Scan for the cell matching the given text and deliver its (x, y) coordinate at center. 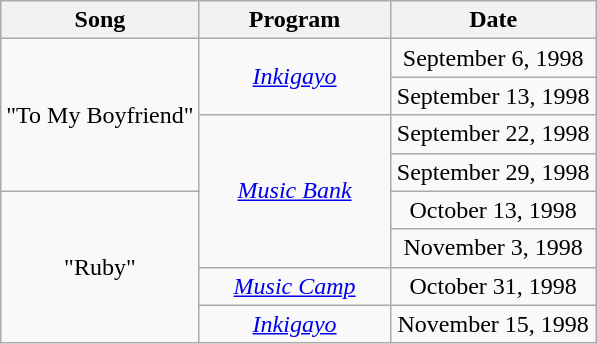
September 22, 1998 (493, 134)
Song (100, 20)
November 15, 1998 (493, 324)
September 29, 1998 (493, 172)
September 6, 1998 (493, 58)
October 13, 1998 (493, 210)
"To My Boyfriend" (100, 115)
Program (294, 20)
Date (493, 20)
October 31, 1998 (493, 286)
"Ruby" (100, 267)
November 3, 1998 (493, 248)
Music Bank (294, 191)
Music Camp (294, 286)
September 13, 1998 (493, 96)
